Capture the cell that displays the provided text and extract its (X, Y) central coordinate. 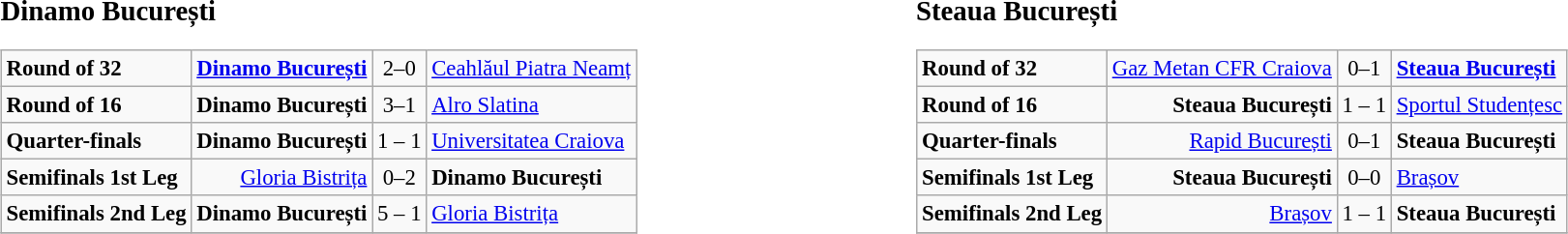
2–0 (399, 69)
Gaz Metan CFR Craiova (1222, 69)
Universitatea Craiova (532, 141)
Rapid București (1222, 141)
3–1 (399, 105)
Sportul Studențesc (1479, 105)
0–2 (399, 178)
0–0 (1364, 178)
Alro Slatina (532, 105)
Ceahlăul Piatra Neamț (532, 69)
5 – 1 (399, 214)
